Find where the given text appears and provide that cell's center as (x, y) coordinate. 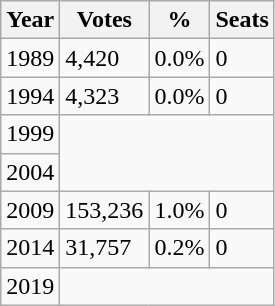
1989 (30, 58)
4,323 (104, 96)
Votes (104, 20)
1.0% (180, 210)
153,236 (104, 210)
2004 (30, 172)
0.2% (180, 248)
1994 (30, 96)
2009 (30, 210)
% (180, 20)
31,757 (104, 248)
Seats (242, 20)
2019 (30, 286)
1999 (30, 134)
Year (30, 20)
4,420 (104, 58)
2014 (30, 248)
